Search for the cell housing the specified text and yield its [X, Y] center coordinate. 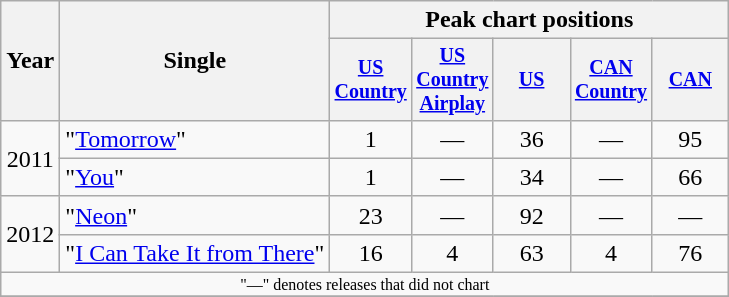
34 [532, 177]
US Country Airplay [452, 80]
36 [532, 139]
"You" [195, 177]
16 [371, 253]
2012 [30, 234]
"—" denotes releases that did not chart [365, 285]
2011 [30, 158]
66 [690, 177]
US [532, 80]
"Neon" [195, 215]
"I Can Take It from There" [195, 253]
63 [532, 253]
CAN Country [611, 80]
92 [532, 215]
US Country [371, 80]
Single [195, 61]
CAN [690, 80]
"Tomorrow" [195, 139]
23 [371, 215]
Year [30, 61]
Peak chart positions [530, 20]
95 [690, 139]
76 [690, 253]
